Scan for the cell matching the given text and deliver its (X, Y) coordinate at center. 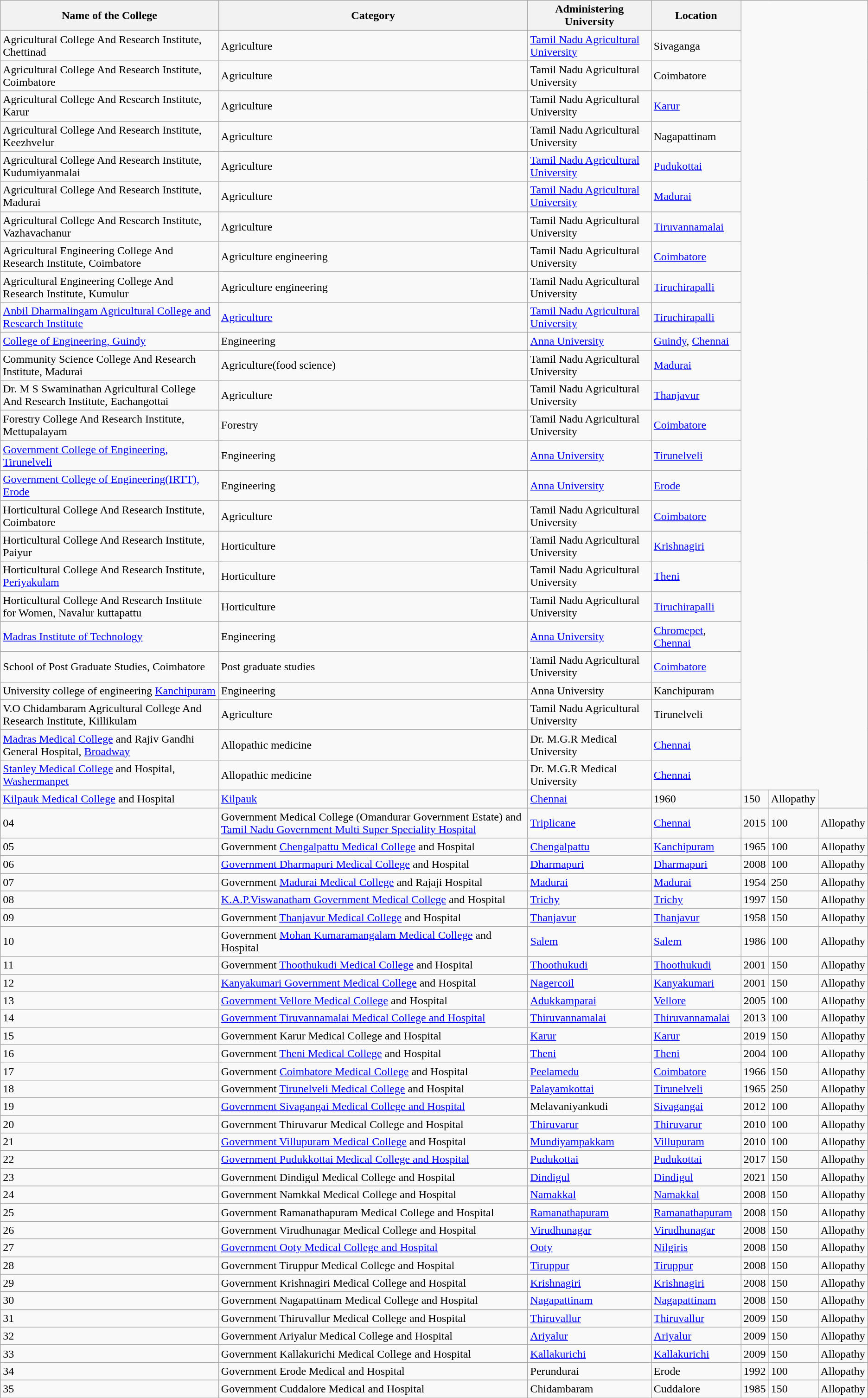
Government Thiruvallur Medical College and Hospital (373, 1318)
04 (109, 823)
Agricultural College And Research Institute, Keezhvelur (109, 136)
Category (373, 16)
Madras Medical College and Rajiv Gandhi General Hospital, Broadway (109, 745)
Government Thoothukudi Medical College and Hospital (373, 965)
Adukkamparai (589, 1000)
16 (109, 1053)
Chromepet, Chennai (696, 636)
Government Tiruvannamalai Medical College and Hospital (373, 1018)
Forestry (373, 426)
Cuddalore (696, 1389)
Government Medical College (Omandurar Government Estate) and Tamil Nadu Government Multi Super Speciality Hospital (373, 823)
Perundurai (589, 1371)
07 (109, 882)
Government Coimbatore Medical College and Hospital (373, 1071)
Melavaniyankudi (589, 1106)
1992 (755, 1371)
Anbil Dharmalingam Agricultural College and Research Institute (109, 317)
Chengalpattu (589, 847)
29 (109, 1283)
Government College of Engineering(IRTT), Erode (109, 486)
09 (109, 917)
Government Vellore Medical College and Hospital (373, 1000)
06 (109, 865)
2012 (755, 1106)
Government Nagapattinam Medical College and Hospital (373, 1301)
10 (109, 942)
Government Dharmapuri Medical College and Hospital (373, 865)
Nilgiris (696, 1248)
Sivaganga (696, 45)
Government Pudukkottai Medical College and Hospital (373, 1160)
Kilpauk (373, 799)
Kilpauk Medical College and Hospital (109, 799)
Kanyakumari Government Medical College and Hospital (373, 983)
25 (109, 1212)
21 (109, 1142)
Guindy, Chennai (696, 341)
Government Thanjavur Medical College and Hospital (373, 917)
Agricultural College And Research Institute, Kudumiyanmalai (109, 166)
Agricultural Engineering College And Research Institute, Kumulur (109, 287)
22 (109, 1160)
2019 (755, 1036)
19 (109, 1106)
12 (109, 983)
Government College of Engineering, Tirunelveli (109, 455)
Government Chengalpattu Medical College and Hospital (373, 847)
27 (109, 1248)
Name of the College (109, 16)
Government Karur Medical College and Hospital (373, 1036)
Mundiyampakkam (589, 1142)
1960 (696, 799)
Villupuram (696, 1142)
Horticultural College And Research Institute, Coimbatore (109, 516)
Stanley Medical College and Hospital, Washermanpet (109, 775)
Administering University (589, 16)
2017 (755, 1160)
2013 (755, 1018)
Agricultural College And Research Institute, Chettinad (109, 45)
Government Dindigul Medical College and Hospital (373, 1177)
24 (109, 1195)
Government Namkkal Medical College and Hospital (373, 1195)
Agricultural Engineering College And Research Institute, Coimbatore (109, 257)
1997 (755, 900)
35 (109, 1389)
30 (109, 1301)
14 (109, 1018)
Government Krishnagiri Medical College and Hospital (373, 1283)
2021 (755, 1177)
Horticultural College And Research Institute, Periyakulam (109, 576)
Government Kallakurichi Medical College and Hospital (373, 1353)
Government Erode Medical and Hospital (373, 1371)
13 (109, 1000)
Community Science College And Research Institute, Madurai (109, 365)
Agriculture(food science) (373, 365)
Tiruvannamalai (696, 226)
Agricultural College And Research Institute, Madurai (109, 197)
V.O Chidambaram Agricultural College And Research Institute, Killikulam (109, 714)
Government Tirunelveli Medical College and Hospital (373, 1089)
Kanyakumari (696, 983)
11 (109, 965)
05 (109, 847)
Government Ooty Medical College and Hospital (373, 1248)
Peelamedu (589, 1071)
Government Virudhunagar Medical College and Hospital (373, 1230)
20 (109, 1124)
2005 (755, 1000)
Sivagangai (696, 1106)
Location (696, 16)
1966 (755, 1071)
K.A.P.Viswanatham Government Medical College and Hospital (373, 900)
Vellore (696, 1000)
2015 (755, 823)
Madras Institute of Technology (109, 636)
28 (109, 1265)
Agricultural College And Research Institute, Coimbatore (109, 76)
08 (109, 900)
Government Mohan Kumaramangalam Medical College and Hospital (373, 942)
34 (109, 1371)
32 (109, 1336)
31 (109, 1318)
Government Cuddalore Medical and Hospital (373, 1389)
Government Villupuram Medical College and Hospital (373, 1142)
Government Thiruvarur Medical College and Hospital (373, 1124)
26 (109, 1230)
Palayamkottai (589, 1089)
Agricultural College And Research Institute, Karur (109, 106)
Nagercoil (589, 983)
23 (109, 1177)
1954 (755, 882)
Government Ariyalur Medical College and Hospital (373, 1336)
1958 (755, 917)
Government Sivagangai Medical College and Hospital (373, 1106)
Post graduate studies (373, 667)
Government Theni Medical College and Hospital (373, 1053)
Forestry College And Research Institute, Mettupalayam (109, 426)
33 (109, 1353)
University college of engineering Kanchipuram (109, 691)
Government Ramanathapuram Medical College and Hospital (373, 1212)
1985 (755, 1389)
2004 (755, 1053)
15 (109, 1036)
18 (109, 1089)
Horticultural College And Research Institute, Paiyur (109, 546)
School of Post Graduate Studies, Coimbatore (109, 667)
College of Engineering, Guindy (109, 341)
Agricultural College And Research Institute, Vazhavachanur (109, 226)
Ooty (589, 1248)
Government Madurai Medical College and Rajaji Hospital (373, 882)
17 (109, 1071)
Dr. M S Swaminathan Agricultural College And Research Institute, Eachangottai (109, 395)
Horticultural College And Research Institute for Women, Navalur kuttapattu (109, 607)
Government Tiruppur Medical College and Hospital (373, 1265)
1986 (755, 942)
Triplicane (589, 823)
Chidambaram (589, 1389)
